For the text-containing cell, return its midpoint in [X, Y] coordinate format. 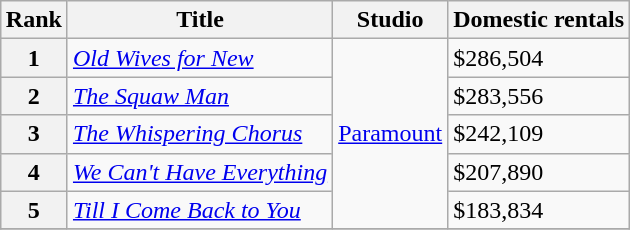
The Whispering Chorus [200, 134]
1 [34, 58]
Studio [390, 20]
Old Wives for New [200, 58]
Domestic rentals [539, 20]
$183,834 [539, 210]
Paramount [390, 134]
5 [34, 210]
2 [34, 96]
$242,109 [539, 134]
$207,890 [539, 172]
Rank [34, 20]
4 [34, 172]
Title [200, 20]
The Squaw Man [200, 96]
3 [34, 134]
Till I Come Back to You [200, 210]
$286,504 [539, 58]
We Can't Have Everything [200, 172]
$283,556 [539, 96]
